Provide the (x, y) coordinate of the cell's center where the given text is located.  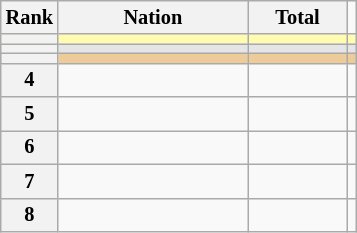
Total (298, 17)
Nation (153, 17)
Rank (30, 17)
4 (30, 80)
7 (30, 181)
6 (30, 147)
5 (30, 114)
8 (30, 215)
